Locate the cell with the specified text and output its (X, Y) center coordinate. 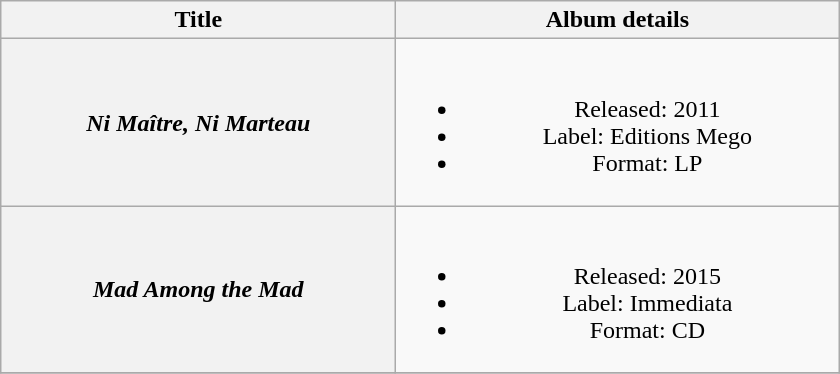
Ni Maître, Ni Marteau (198, 122)
Album details (618, 20)
Released: 2011Label: Editions MegoFormat: LP (618, 122)
Mad Among the Mad (198, 290)
Title (198, 20)
Released: 2015Label: ImmediataFormat: CD (618, 290)
